Extract the (x, y) coordinate from the center of the cell holding the provided text.  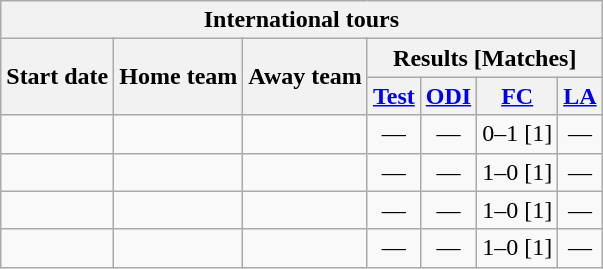
ODI (448, 96)
Home team (178, 77)
Test (394, 96)
LA (580, 96)
International tours (302, 20)
0–1 [1] (518, 134)
FC (518, 96)
Results [Matches] (484, 58)
Start date (58, 77)
Away team (306, 77)
